Extract the (x, y) coordinate from the center of the cell holding the provided text.  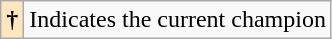
Indicates the current champion (178, 20)
† (12, 20)
